Output the (x, y) coordinate of the center of the cell containing the given text.  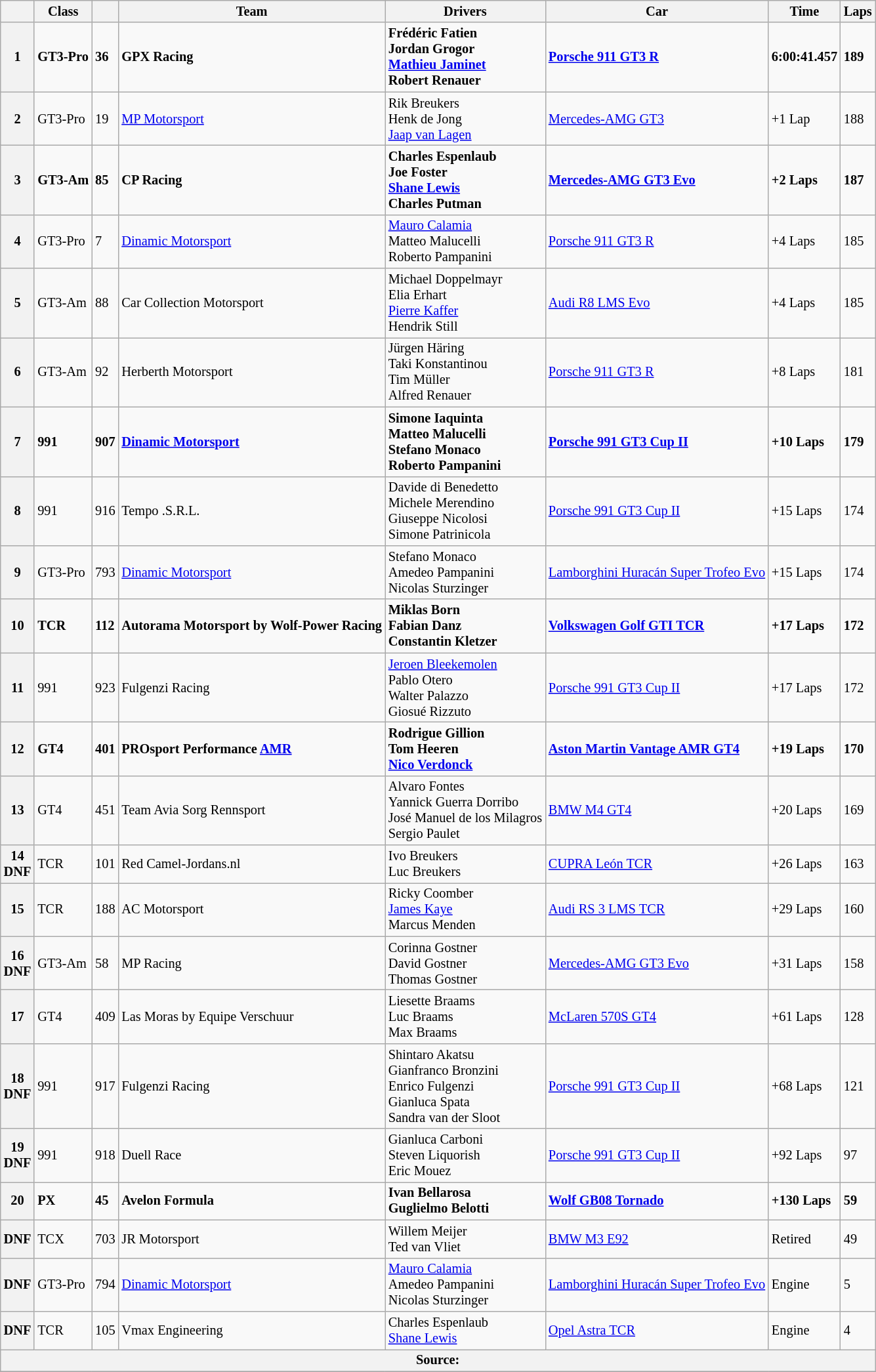
Audi R8 LMS Evo (657, 303)
Shintaro Akatsu Gianfranco Bronzini Enrico Fulgenzi Gianluca Spata Sandra van der Sloot (465, 1086)
Drivers (465, 11)
+2 Laps (804, 180)
58 (105, 963)
Car (657, 11)
59 (858, 1201)
14DNF (18, 864)
Simone Iaquinta Matteo Malucelli Stefano Monaco Roberto Pampanini (465, 442)
2 (18, 119)
Mercedes-AMG GT3 (657, 119)
Ricky Coomber James Kaye Marcus Menden (465, 909)
MP Racing (251, 963)
19 (105, 119)
45 (105, 1201)
Red Camel-Jordans.nl (251, 864)
85 (105, 180)
18DNF (18, 1086)
923 (105, 688)
+26 Laps (804, 864)
CUPRA León TCR (657, 864)
10 (18, 626)
49 (858, 1239)
6 (18, 372)
Liesette Braams Luc Braams Max Braams (465, 1016)
918 (105, 1155)
PX (63, 1201)
17 (18, 1016)
15 (18, 909)
Frédéric Fatien Jordan Grogor Mathieu Jaminet Robert Renauer (465, 57)
Avelon Formula (251, 1201)
793 (105, 572)
Team Avia Sorg Rennsport (251, 810)
97 (858, 1155)
Retired (804, 1239)
Ivo Breukers Luc Breukers (465, 864)
Mauro Calamia Matteo Malucelli Roberto Pampanini (465, 241)
20 (18, 1201)
16DNF (18, 963)
Davide di Benedetto Michele Merendino Giuseppe Nicolosi Simone Patrinicola (465, 511)
Rodrigue Gillion Tom Heeren Nico Verdonck (465, 749)
451 (105, 810)
Corinna Gostner David Gostner Thomas Gostner (465, 963)
189 (858, 57)
Stefano Monaco Amedeo Pampanini Nicolas Sturzinger (465, 572)
+130 Laps (804, 1201)
Charles Espenlaub Shane Lewis (465, 1330)
1 (18, 57)
13 (18, 810)
170 (858, 749)
Car Collection Motorsport (251, 303)
+1 Lap (804, 119)
794 (105, 1285)
3 (18, 180)
JR Motorsport (251, 1239)
11 (18, 688)
TCX (63, 1239)
181 (858, 372)
Time (804, 11)
36 (105, 57)
Source: (438, 1360)
Ivan Bellarosa Guglielmo Belotti (465, 1201)
917 (105, 1086)
Alvaro Fontes Yannick Guerra Dorribo José Manuel de los Milagros Sergio Paulet (465, 810)
158 (858, 963)
Volkswagen Golf GTI TCR (657, 626)
Vmax Engineering (251, 1330)
409 (105, 1016)
121 (858, 1086)
703 (105, 1239)
401 (105, 749)
+68 Laps (804, 1086)
Las Moras by Equipe Verschuur (251, 1016)
Willem Meijer Ted van Vliet (465, 1239)
+92 Laps (804, 1155)
Laps (858, 11)
MP Motorsport (251, 119)
+19 Laps (804, 749)
101 (105, 864)
Mauro Calamia Amedeo Pampanini Nicolas Sturzinger (465, 1285)
+20 Laps (804, 810)
163 (858, 864)
19DNF (18, 1155)
88 (105, 303)
BMW M3 E92 (657, 1239)
Jürgen Häring Taki Konstantinou Tim Müller Alfred Renauer (465, 372)
105 (105, 1330)
+10 Laps (804, 442)
12 (18, 749)
128 (858, 1016)
187 (858, 180)
Aston Martin Vantage AMR GT4 (657, 749)
PROsport Performance AMR (251, 749)
Charles Espenlaub Joe Foster Shane Lewis Charles Putman (465, 180)
+31 Laps (804, 963)
+29 Laps (804, 909)
Rik Breukers Henk de Jong Jaap van Lagen (465, 119)
Wolf GB08 Tornado (657, 1201)
169 (858, 810)
Autorama Motorsport by Wolf-Power Racing (251, 626)
Jeroen Bleekemolen Pablo Otero Walter Palazzo Giosué Rizzuto (465, 688)
Class (63, 11)
McLaren 570S GT4 (657, 1016)
8 (18, 511)
6:00:41.457 (804, 57)
AC Motorsport (251, 909)
GPX Racing (251, 57)
+61 Laps (804, 1016)
CP Racing (251, 180)
Audi RS 3 LMS TCR (657, 909)
Opel Astra TCR (657, 1330)
Duell Race (251, 1155)
112 (105, 626)
Tempo .S.R.L. (251, 511)
160 (858, 909)
Herberth Motorsport (251, 372)
92 (105, 372)
179 (858, 442)
9 (18, 572)
916 (105, 511)
Michael Doppelmayr Elia Erhart Pierre Kaffer Hendrik Still (465, 303)
Gianluca Carboni Steven Liquorish Eric Mouez (465, 1155)
+8 Laps (804, 372)
BMW M4 GT4 (657, 810)
907 (105, 442)
Miklas Born Fabian Danz Constantin Kletzer (465, 626)
Team (251, 11)
